Scan for the cell matching the given text and deliver its [X, Y] coordinate at center. 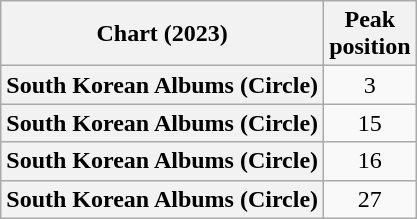
Peakposition [370, 34]
15 [370, 123]
27 [370, 199]
16 [370, 161]
Chart (2023) [162, 34]
3 [370, 85]
